Locate the cell with the specified text and output its (X, Y) center coordinate. 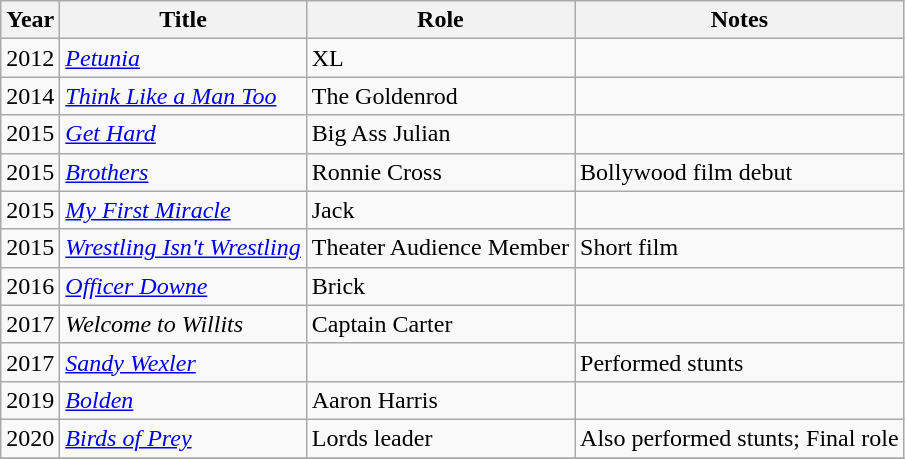
Also performed stunts; Final role (740, 438)
2020 (30, 438)
2012 (30, 58)
2019 (30, 400)
Birds of Prey (183, 438)
Welcome to Willits (183, 324)
Brick (440, 286)
Aaron Harris (440, 400)
Ronnie Cross (440, 172)
Year (30, 20)
Brothers (183, 172)
Get Hard (183, 134)
Jack (440, 210)
Title (183, 20)
Role (440, 20)
Petunia (183, 58)
Bollywood film debut (740, 172)
Think Like a Man Too (183, 96)
Captain Carter (440, 324)
Wrestling Isn't Wrestling (183, 248)
XL (440, 58)
Short film (740, 248)
Theater Audience Member (440, 248)
Officer Downe (183, 286)
Sandy Wexler (183, 362)
Performed stunts (740, 362)
2014 (30, 96)
2016 (30, 286)
Bolden (183, 400)
Notes (740, 20)
Lords leader (440, 438)
Big Ass Julian (440, 134)
My First Miracle (183, 210)
The Goldenrod (440, 96)
